Extract the [X, Y] coordinate from the center of the cell holding the provided text.  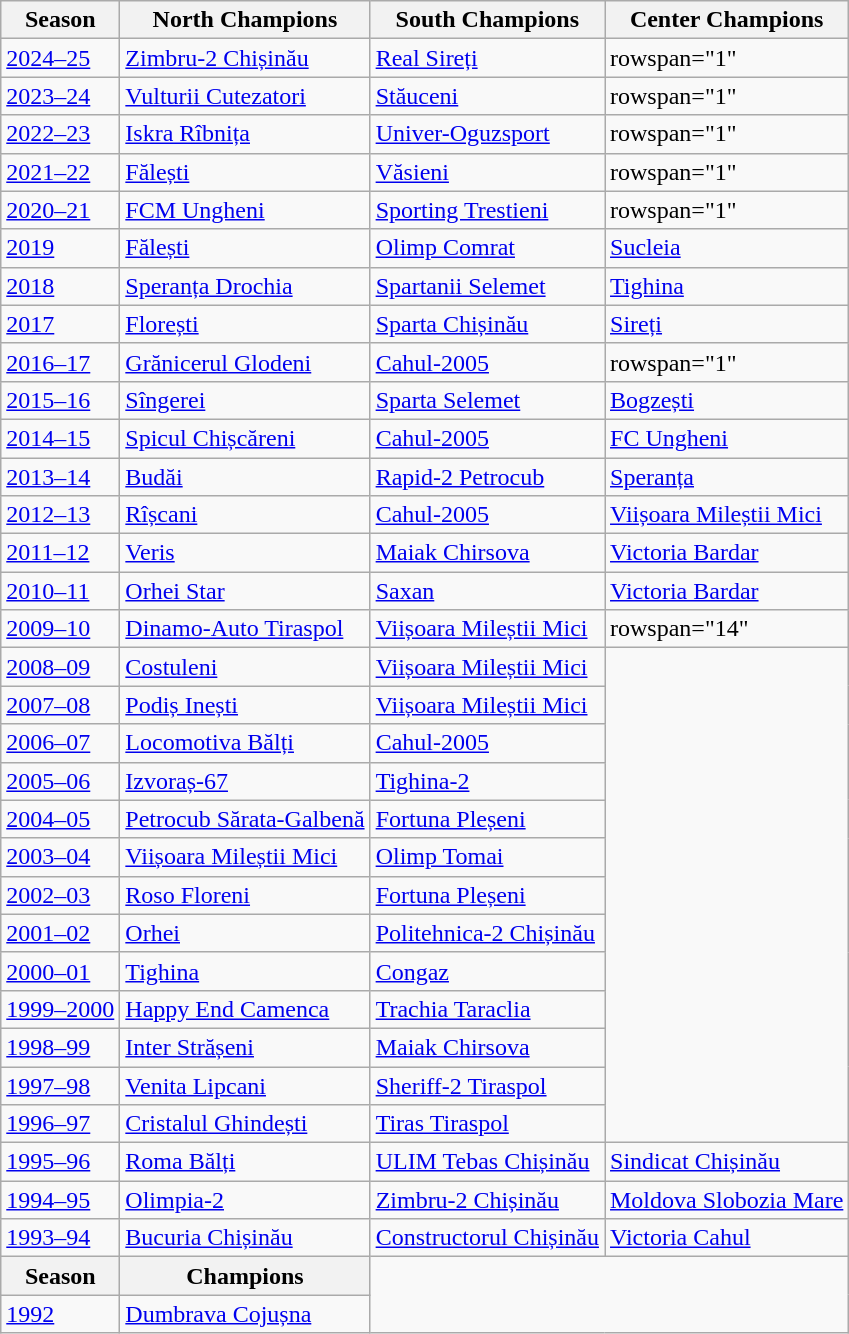
Orhei [245, 933]
1998–99 [60, 1047]
Dumbrava Cojușna [245, 1314]
Sucleia [726, 248]
Văsieni [487, 172]
2019 [60, 248]
Olimpia-2 [245, 1200]
Locomotiva Bălți [245, 743]
2024–25 [60, 58]
2023–24 [60, 96]
2021–22 [60, 172]
Sporting Trestieni [487, 210]
Roso Floreni [245, 895]
2014–15 [60, 438]
2015–16 [60, 400]
Speranța [726, 477]
Roma Bălți [245, 1162]
Center Champions [726, 20]
Bogzești [726, 400]
2002–03 [60, 895]
Budăi [245, 477]
Politehnica-2 Chișinău [487, 933]
Petrocub Sărata-Galbenă [245, 819]
2003–04 [60, 857]
FC Ungheni [726, 438]
Sparta Selemet [487, 400]
2009–10 [60, 629]
1999–2000 [60, 1009]
Rîșcani [245, 515]
2008–09 [60, 667]
2016–17 [60, 362]
Tiras Tiraspol [487, 1124]
Moldova Slobozia Mare [726, 1200]
North Champions [245, 20]
Grănicerul Glodeni [245, 362]
Speranța Drochia [245, 286]
Rapid-2 Petrocub [487, 477]
Congaz [487, 971]
Olimp Comrat [487, 248]
Izvoraș-67 [245, 781]
South Champions [487, 20]
Univer-Oguzsport [487, 134]
Vulturii Cutezatori [245, 96]
Sîngerei [245, 400]
2005–06 [60, 781]
2013–14 [60, 477]
2017 [60, 324]
2007–08 [60, 705]
2006–07 [60, 743]
Inter Strășeni [245, 1047]
Sindicat Chișinău [726, 1162]
2004–05 [60, 819]
1992 [60, 1314]
Costuleni [245, 667]
Sparta Chișinău [487, 324]
Sheriff-2 Tiraspol [487, 1085]
1995–96 [60, 1162]
Sireți [726, 324]
1996–97 [60, 1124]
2011–12 [60, 553]
Champions [245, 1276]
Spartanii Selemet [487, 286]
FCM Ungheni [245, 210]
Stăuceni [487, 96]
Happy End Camenca [245, 1009]
Victoria Cahul [726, 1238]
2001–02 [60, 933]
1994–95 [60, 1200]
Cristalul Ghindești [245, 1124]
1997–98 [60, 1085]
Constructorul Chișinău [487, 1238]
Real Sireți [487, 58]
Podiș Inești [245, 705]
Iskra Rîbnița [245, 134]
2000–01 [60, 971]
ULIM Tebas Chișinău [487, 1162]
Veris [245, 553]
Trachia Taraclia [487, 1009]
Venita Lipcani [245, 1085]
Dinamo-Auto Tiraspol [245, 629]
Saxan [487, 591]
Bucuria Chișinău [245, 1238]
Tighina-2 [487, 781]
2012–13 [60, 515]
Florești [245, 324]
Orhei Star [245, 591]
Spicul Chișcăreni [245, 438]
Olimp Tomai [487, 857]
1993–94 [60, 1238]
2022–23 [60, 134]
2010–11 [60, 591]
2020–21 [60, 210]
rowspan="14" [726, 629]
2018 [60, 286]
